Return [X, Y] of the center of cell containing provided text 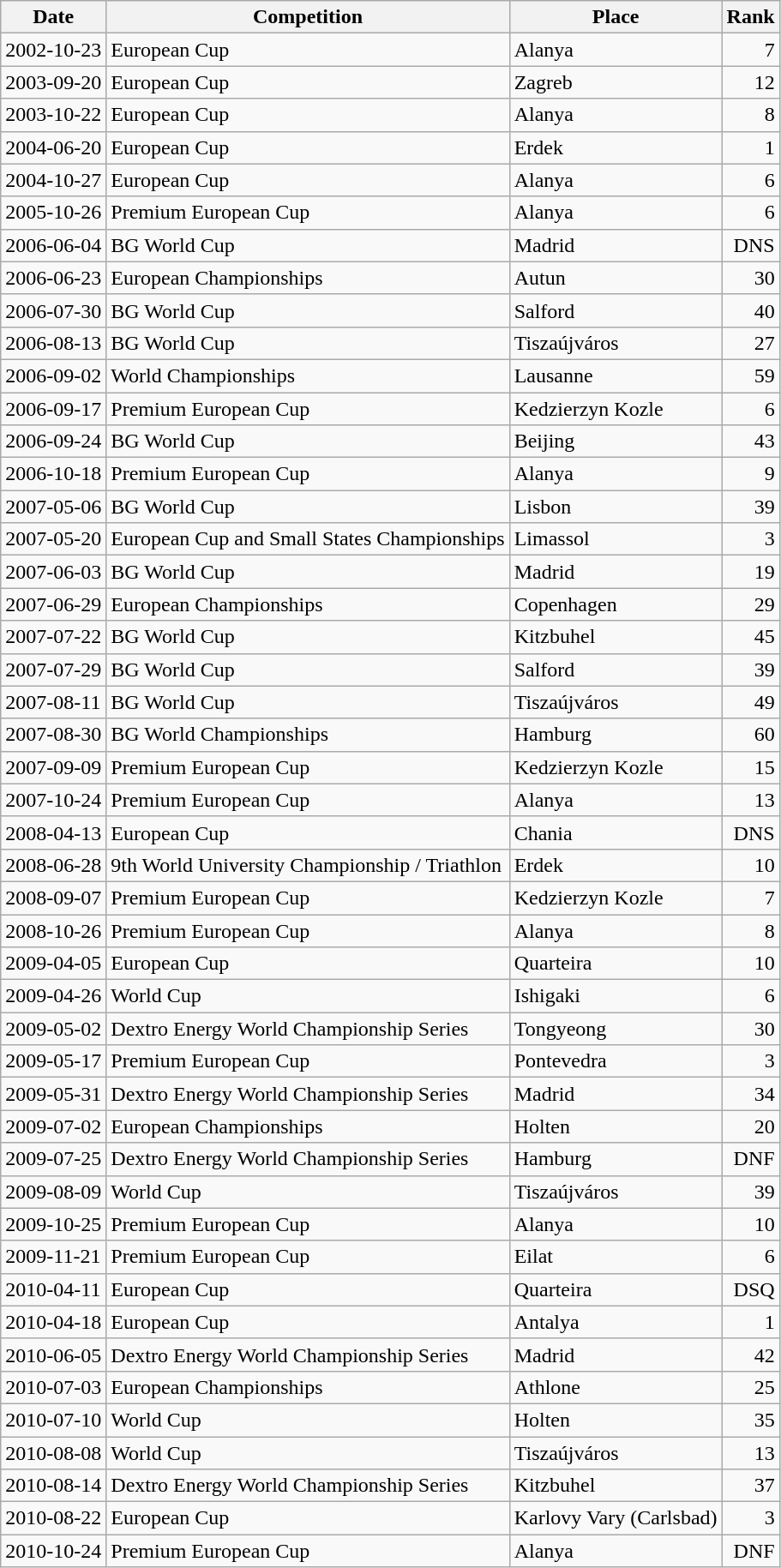
Autun [616, 278]
29 [751, 604]
Karlovy Vary (Carlsbad) [616, 1518]
2006-06-04 [53, 245]
9 [751, 474]
Zagreb [616, 82]
2008-06-28 [53, 865]
2006-06-23 [53, 278]
15 [751, 767]
2005-10-26 [53, 213]
Pontevedra [616, 1061]
2009-07-02 [53, 1126]
Beijing [616, 442]
DSQ [751, 1289]
2009-11-21 [53, 1257]
Place [616, 17]
World Championships [308, 375]
2010-07-10 [53, 1420]
2006-08-13 [53, 343]
European Cup and Small States Championships [308, 539]
Rank [751, 17]
2007-06-03 [53, 572]
2010-08-08 [53, 1453]
2007-05-20 [53, 539]
2008-04-13 [53, 832]
2007-08-11 [53, 702]
25 [751, 1387]
43 [751, 442]
2009-07-25 [53, 1159]
Competition [308, 17]
2004-06-20 [53, 147]
Chania [616, 832]
Lausanne [616, 375]
2008-10-26 [53, 930]
45 [751, 637]
2010-08-14 [53, 1486]
35 [751, 1420]
Athlone [616, 1387]
12 [751, 82]
27 [751, 343]
2010-08-22 [53, 1518]
2006-09-24 [53, 442]
2006-07-30 [53, 310]
2003-10-22 [53, 115]
Limassol [616, 539]
2004-10-27 [53, 180]
49 [751, 702]
Date [53, 17]
Tongyeong [616, 1029]
2007-05-06 [53, 507]
2007-07-29 [53, 670]
19 [751, 572]
2010-04-18 [53, 1322]
Copenhagen [616, 604]
2010-04-11 [53, 1289]
2009-05-31 [53, 1094]
42 [751, 1355]
2006-09-02 [53, 375]
2010-10-24 [53, 1551]
2002-10-23 [53, 50]
2007-10-24 [53, 800]
2003-09-20 [53, 82]
Eilat [616, 1257]
2009-04-05 [53, 964]
9th World University Championship / Triathlon [308, 865]
2009-05-02 [53, 1029]
BG World Championships [308, 735]
Ishigaki [616, 996]
2008-09-07 [53, 898]
59 [751, 375]
2007-06-29 [53, 604]
2009-08-09 [53, 1192]
2007-09-09 [53, 767]
60 [751, 735]
Antalya [616, 1322]
2007-08-30 [53, 735]
Lisbon [616, 507]
2010-06-05 [53, 1355]
2009-05-17 [53, 1061]
2009-04-26 [53, 996]
2006-10-18 [53, 474]
2006-09-17 [53, 409]
2007-07-22 [53, 637]
40 [751, 310]
2010-07-03 [53, 1387]
37 [751, 1486]
20 [751, 1126]
2009-10-25 [53, 1224]
34 [751, 1094]
